Identify which cell holds the provided text, then report its [x, y] central coordinate. 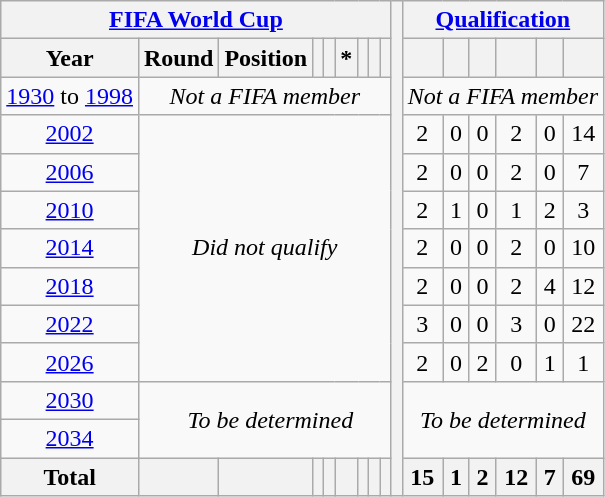
2006 [70, 172]
15 [422, 477]
2010 [70, 210]
Year [70, 58]
Qualification [502, 20]
Round [178, 58]
2018 [70, 286]
2030 [70, 400]
69 [584, 477]
FIFA World Cup [196, 20]
2022 [70, 324]
4 [550, 286]
2002 [70, 134]
* [346, 58]
2014 [70, 248]
1930 to 1998 [70, 96]
Did not qualify [264, 248]
10 [584, 248]
14 [584, 134]
Position [266, 58]
22 [584, 324]
2034 [70, 438]
Total [70, 477]
2026 [70, 362]
